Extract the (x, y) coordinate from the center of the cell holding the provided text.  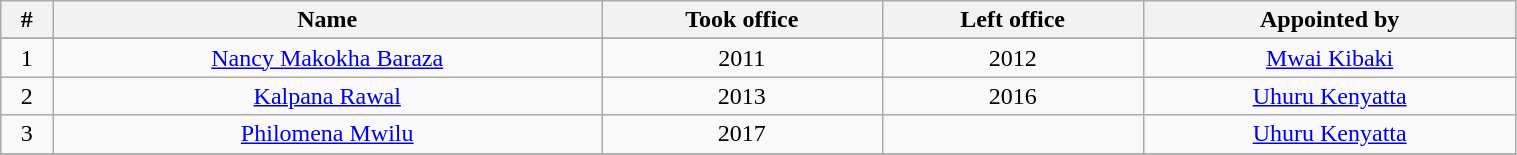
Nancy Makokha Baraza (328, 58)
Left office (1012, 20)
3 (27, 134)
2012 (1012, 58)
Name (328, 20)
1 (27, 58)
2013 (742, 96)
Kalpana Rawal (328, 96)
# (27, 20)
Took office (742, 20)
Mwai Kibaki (1330, 58)
2017 (742, 134)
2011 (742, 58)
2 (27, 96)
Philomena Mwilu (328, 134)
2016 (1012, 96)
Appointed by (1330, 20)
